Identify which cell holds the provided text, then report its (x, y) central coordinate. 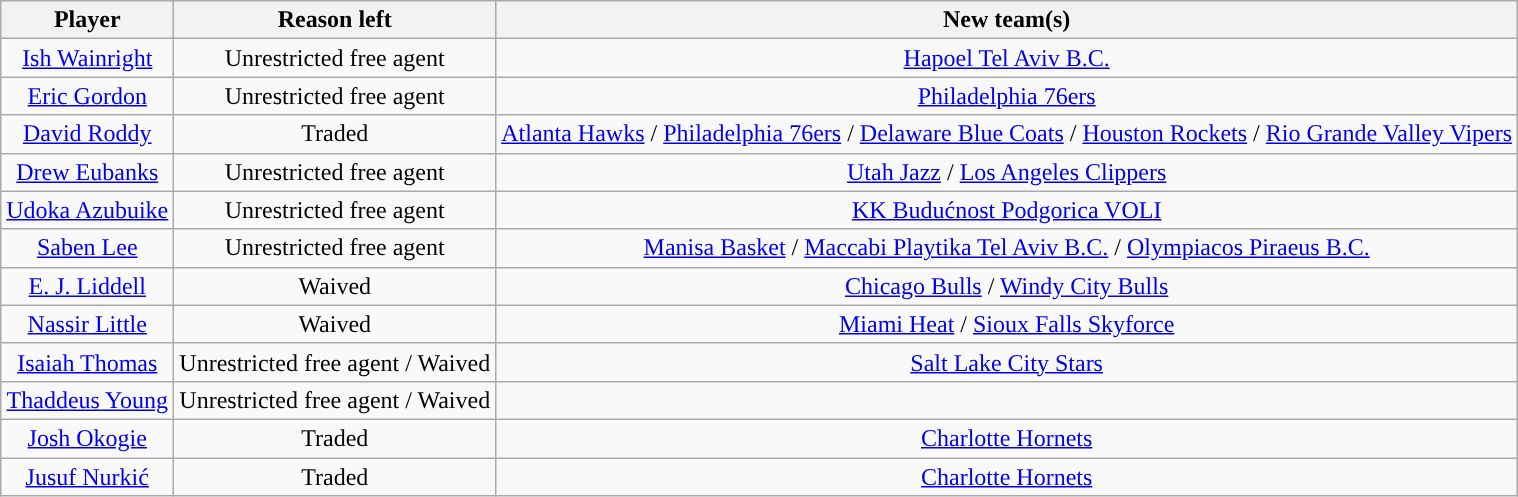
Chicago Bulls / Windy City Bulls (1007, 286)
David Roddy (88, 134)
Miami Heat / Sioux Falls Skyforce (1007, 324)
Hapoel Tel Aviv B.C. (1007, 58)
KK Budućnost Podgorica VOLI (1007, 210)
Manisa Basket / Maccabi Playtika Tel Aviv B.C. / Olympiacos Piraeus B.C. (1007, 248)
E. J. Liddell (88, 286)
Salt Lake City Stars (1007, 362)
Drew Eubanks (88, 172)
Utah Jazz / Los Angeles Clippers (1007, 172)
Reason left (335, 20)
Isaiah Thomas (88, 362)
Nassir Little (88, 324)
Thaddeus Young (88, 400)
Philadelphia 76ers (1007, 96)
Player (88, 20)
New team(s) (1007, 20)
Atlanta Hawks / Philadelphia 76ers / Delaware Blue Coats / Houston Rockets / Rio Grande Valley Vipers (1007, 134)
Udoka Azubuike (88, 210)
Eric Gordon (88, 96)
Jusuf Nurkić (88, 477)
Josh Okogie (88, 438)
Saben Lee (88, 248)
Ish Wainright (88, 58)
